Detect which cell encompasses the target text, then output its [X, Y] center coordinate. 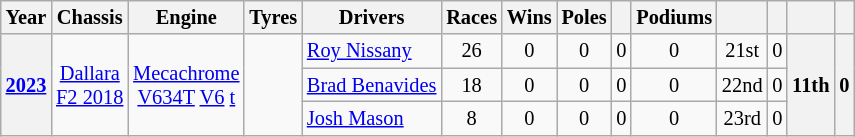
26 [472, 51]
23rd [742, 118]
2023 [26, 84]
21st [742, 51]
Podiums [674, 17]
Drivers [372, 17]
Tyres [273, 17]
Engine [186, 17]
Josh Mason [372, 118]
DallaraF2 2018 [90, 84]
Brad Benavides [372, 85]
Races [472, 17]
11th [810, 84]
8 [472, 118]
Roy Nissany [372, 51]
Poles [584, 17]
Chassis [90, 17]
Wins [530, 17]
18 [472, 85]
22nd [742, 85]
MecachromeV634T V6 t [186, 84]
Year [26, 17]
